Identify which cell holds the provided text, then report its (x, y) central coordinate. 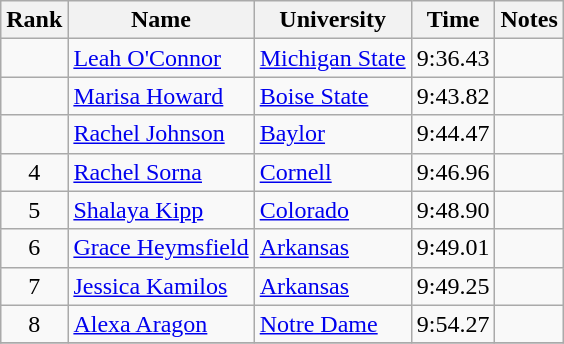
Rank (34, 20)
5 (34, 210)
Baylor (332, 134)
9:49.01 (453, 248)
Cornell (332, 172)
Marisa Howard (161, 96)
9:46.96 (453, 172)
Shalaya Kipp (161, 210)
Rachel Sorna (161, 172)
9:48.90 (453, 210)
9:43.82 (453, 96)
6 (34, 248)
7 (34, 286)
Notre Dame (332, 324)
Rachel Johnson (161, 134)
4 (34, 172)
Jessica Kamilos (161, 286)
Alexa Aragon (161, 324)
Boise State (332, 96)
Notes (529, 20)
9:36.43 (453, 58)
8 (34, 324)
Time (453, 20)
Name (161, 20)
University (332, 20)
Grace Heymsfield (161, 248)
9:44.47 (453, 134)
Michigan State (332, 58)
9:49.25 (453, 286)
Colorado (332, 210)
9:54.27 (453, 324)
Leah O'Connor (161, 58)
